Identify which cell holds the provided text, then report its (x, y) central coordinate. 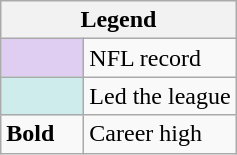
Bold (42, 134)
Legend (118, 20)
Career high (160, 134)
NFL record (160, 58)
Led the league (160, 96)
